Determine the [x, y] coordinate at the center of the cell enclosing the given text.  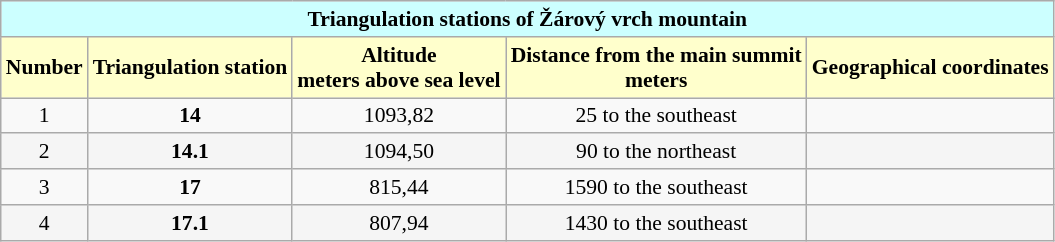
2 [44, 152]
3 [44, 187]
Number [44, 68]
1094,50 [398, 152]
1590 to the southeast [656, 187]
25 to the southeast [656, 116]
1430 to the southeast [656, 223]
Altitudemeters above sea level [398, 68]
1 [44, 116]
Geographical coordinates [930, 68]
Triangulation stations of Žárový vrch mountain [528, 19]
90 to the northeast [656, 152]
815,44 [398, 187]
Triangulation station [190, 68]
17.1 [190, 223]
17 [190, 187]
Distance from the main summitmeters [656, 68]
807,94 [398, 223]
14 [190, 116]
4 [44, 223]
14.1 [190, 152]
1093,82 [398, 116]
